Detect which cell encompasses the target text, then output its (X, Y) center coordinate. 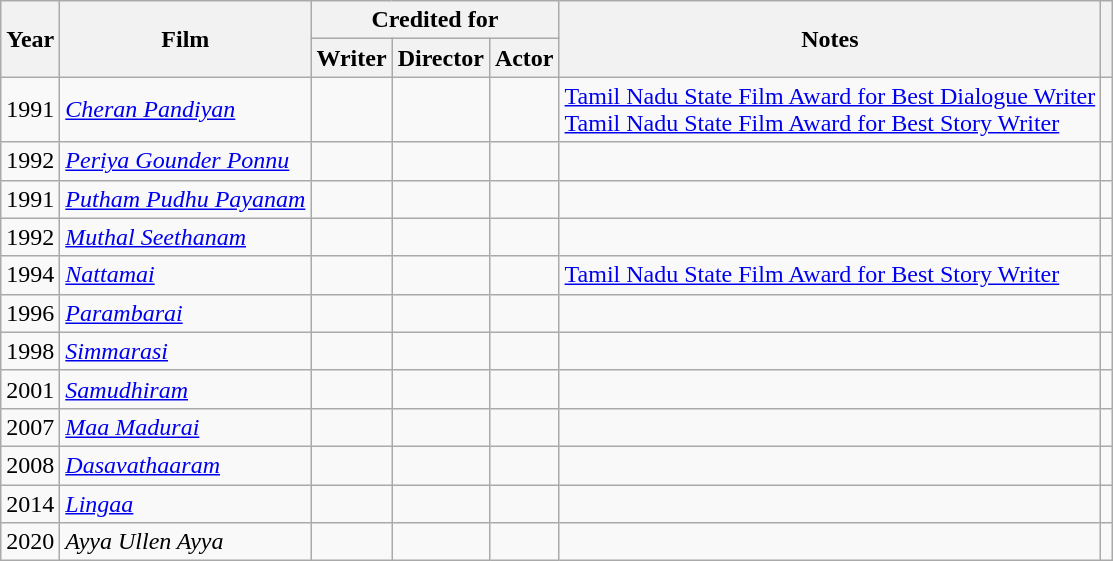
Samudhiram (186, 389)
Film (186, 39)
Lingaa (186, 503)
Cheran Pandiyan (186, 110)
Tamil Nadu State Film Award for Best Dialogue WriterTamil Nadu State Film Award for Best Story Writer (830, 110)
Dasavathaaram (186, 465)
Nattamai (186, 275)
Writer (352, 58)
Maa Madurai (186, 427)
2001 (30, 389)
1996 (30, 313)
Putham Pudhu Payanam (186, 199)
Ayya Ullen Ayya (186, 542)
2014 (30, 503)
2008 (30, 465)
1994 (30, 275)
2007 (30, 427)
1998 (30, 351)
Actor (524, 58)
Parambarai (186, 313)
Year (30, 39)
Tamil Nadu State Film Award for Best Story Writer (830, 275)
Muthal Seethanam (186, 237)
Director (440, 58)
Credited for (435, 20)
Periya Gounder Ponnu (186, 161)
Notes (830, 39)
Simmarasi (186, 351)
2020 (30, 542)
